Identify which cell holds the provided text, then report its (x, y) central coordinate. 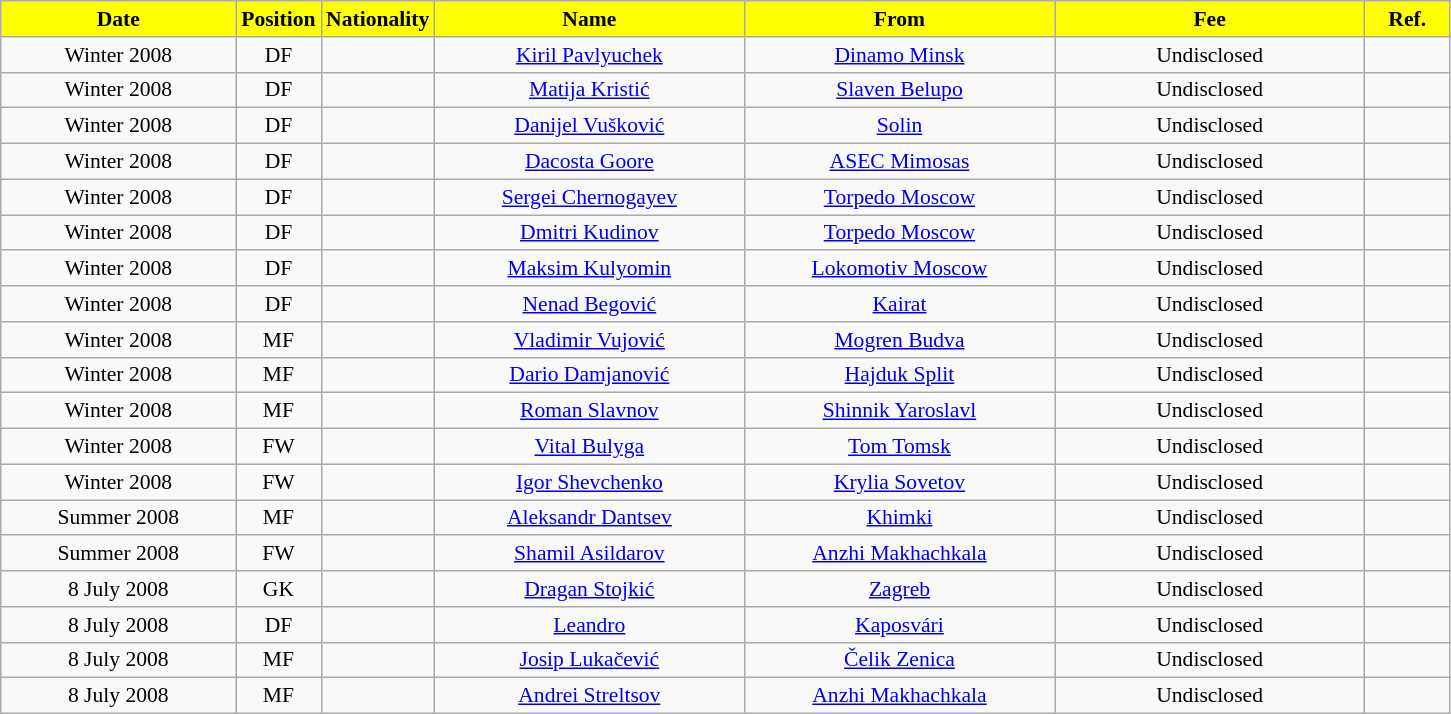
Lokomotiv Moscow (899, 269)
Vladimir Vujović (589, 340)
Maksim Kulyomin (589, 269)
ASEC Mimosas (899, 162)
Slaven Belupo (899, 90)
Leandro (589, 625)
Tom Tomsk (899, 447)
Hajduk Split (899, 375)
Fee (1210, 19)
Andrei Streltsov (589, 696)
Dmitri Kudinov (589, 233)
Zagreb (899, 589)
Vital Bulyga (589, 447)
Čelik Zenica (899, 660)
Nationality (378, 19)
Solin (899, 126)
Khimki (899, 518)
Ref. (1408, 19)
Igor Shevchenko (589, 482)
Date (118, 19)
Matija Kristić (589, 90)
Nenad Begović (589, 304)
Mogren Budva (899, 340)
Danijel Vušković (589, 126)
Dragan Stojkić (589, 589)
Dario Damjanović (589, 375)
Dinamo Minsk (899, 55)
Kaposvári (899, 625)
Name (589, 19)
Roman Slavnov (589, 411)
Josip Lukačević (589, 660)
Position (278, 19)
Shamil Asildarov (589, 554)
Kiril Pavlyuchek (589, 55)
Dacosta Goore (589, 162)
Krylia Sovetov (899, 482)
Kairat (899, 304)
Shinnik Yaroslavl (899, 411)
Sergei Chernogayev (589, 197)
Aleksandr Dantsev (589, 518)
GK (278, 589)
From (899, 19)
